Capture the cell that displays the provided text and extract its (X, Y) central coordinate. 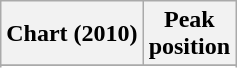
Peakposition (189, 34)
Chart (2010) (72, 34)
